Detect which cell encompasses the target text, then output its (X, Y) center coordinate. 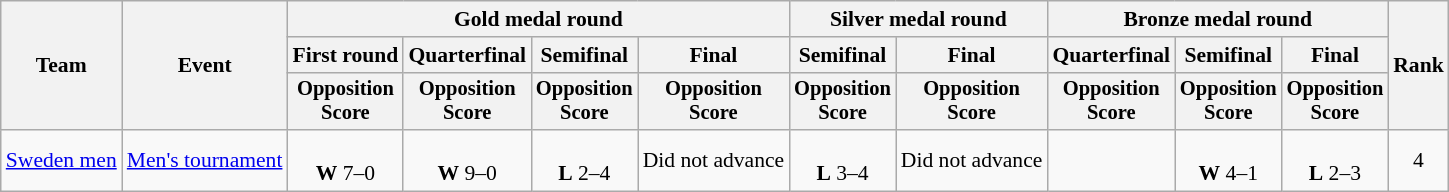
Rank (1418, 66)
W 4–1 (1228, 160)
W 7–0 (345, 160)
4 (1418, 160)
Men's tournament (205, 160)
Event (205, 66)
L 3–4 (842, 160)
Silver medal round (918, 19)
L 2–4 (584, 160)
W 9–0 (467, 160)
First round (345, 55)
Team (62, 66)
Gold medal round (538, 19)
Bronze medal round (1218, 19)
L 2–3 (1336, 160)
Sweden men (62, 160)
